Detect which cell encompasses the target text, then output its (X, Y) center coordinate. 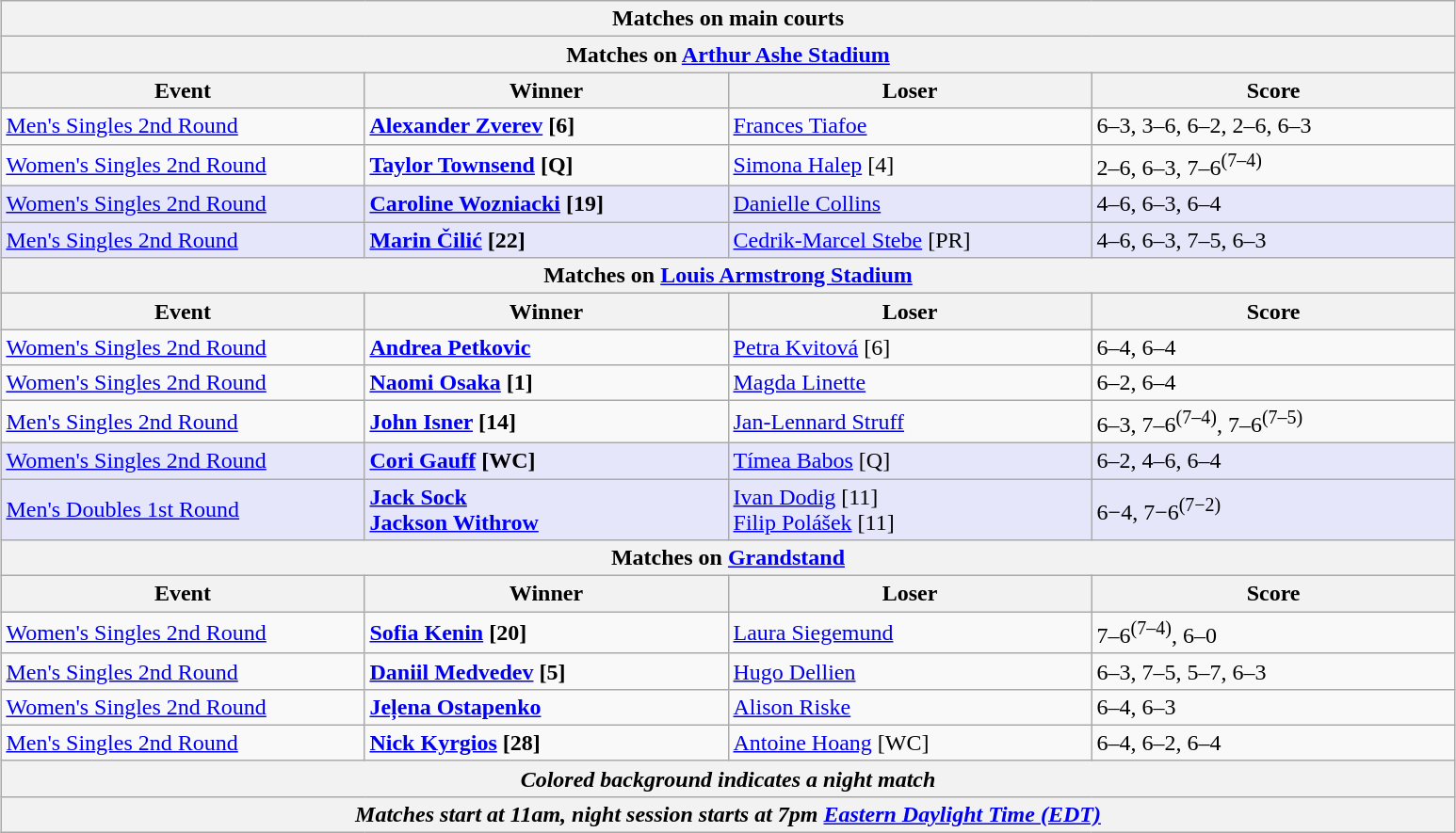
4–6, 6–3, 6–4 (1273, 204)
Magda Linette (910, 383)
Ivan Dodig [11] Filip Polášek [11] (910, 510)
Andrea Petkovic (546, 347)
Colored background indicates a night match (728, 778)
Jack Sock Jackson Withrow (546, 510)
Tímea Babos [Q] (910, 460)
6–2, 4–6, 6–4 (1273, 460)
Jeļena Ostapenko (546, 707)
2–6, 6–3, 7–6(7–4) (1273, 166)
Taylor Townsend [Q] (546, 166)
7–6(7–4), 6–0 (1273, 633)
6–4, 6–3 (1273, 707)
Matches on Louis Armstrong Stadium (728, 276)
Naomi Osaka [1] (546, 383)
Danielle Collins (910, 204)
Nick Kyrgios [28] (546, 743)
Matches on Arthur Ashe Stadium (728, 55)
Alison Riske (910, 707)
Caroline Wozniacki [19] (546, 204)
Laura Siegemund (910, 633)
Cori Gauff [WC] (546, 460)
6–4, 6–4 (1273, 347)
6–3, 3–6, 6–2, 2–6, 6–3 (1273, 126)
6–4, 6–2, 6–4 (1273, 743)
Marin Čilić [22] (546, 240)
Hugo Dellien (910, 671)
Petra Kvitová [6] (910, 347)
Antoine Hoang [WC] (910, 743)
Daniil Medvedev [5] (546, 671)
Sofia Kenin [20] (546, 633)
Simona Halep [4] (910, 166)
Frances Tiafoe (910, 126)
Men's Doubles 1st Round (183, 510)
Matches on Grandstand (728, 558)
6–3, 7–5, 5–7, 6–3 (1273, 671)
John Isner [14] (546, 422)
6−4, 7−6(7−2) (1273, 510)
Matches on main courts (728, 19)
Jan-Lennard Struff (910, 422)
4–6, 6–3, 7–5, 6–3 (1273, 240)
Alexander Zverev [6] (546, 126)
Cedrik-Marcel Stebe [PR] (910, 240)
6–2, 6–4 (1273, 383)
Matches start at 11am, night session starts at 7pm Eastern Daylight Time (EDT) (728, 815)
6–3, 7–6(7–4), 7–6(7–5) (1273, 422)
